For the text-containing cell, return its midpoint in [X, Y] coordinate format. 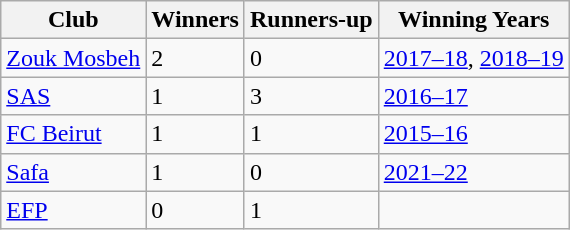
Winning Years [474, 20]
SAS [74, 96]
2015–16 [474, 134]
Club [74, 20]
EFP [74, 210]
Safa [74, 172]
2016–17 [474, 96]
2017–18, 2018–19 [474, 58]
2 [196, 58]
2021–22 [474, 172]
FC Beirut [74, 134]
Runners-up [311, 20]
Zouk Mosbeh [74, 58]
Winners [196, 20]
3 [311, 96]
